Pinpoint the cell where the given text exists, returning its (x, y) midpoint coordinate. 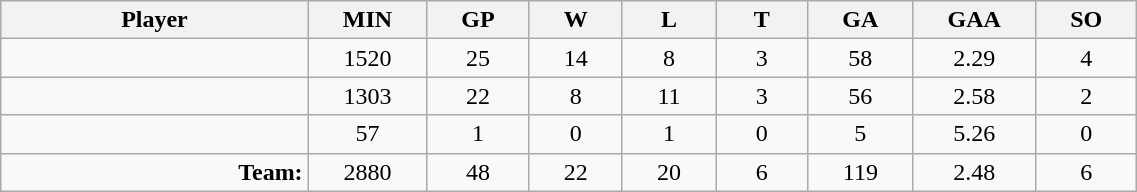
57 (368, 134)
2880 (368, 172)
GAA (974, 20)
5.26 (974, 134)
2.58 (974, 96)
2.29 (974, 58)
MIN (368, 20)
Player (154, 20)
SO (1086, 20)
4 (1086, 58)
T (762, 20)
56 (860, 96)
11 (668, 96)
2.48 (974, 172)
48 (478, 172)
25 (478, 58)
20 (668, 172)
1303 (368, 96)
GA (860, 20)
W (576, 20)
5 (860, 134)
GP (478, 20)
2 (1086, 96)
L (668, 20)
1520 (368, 58)
119 (860, 172)
14 (576, 58)
Team: (154, 172)
58 (860, 58)
